For the text-containing cell, return its midpoint in (x, y) coordinate format. 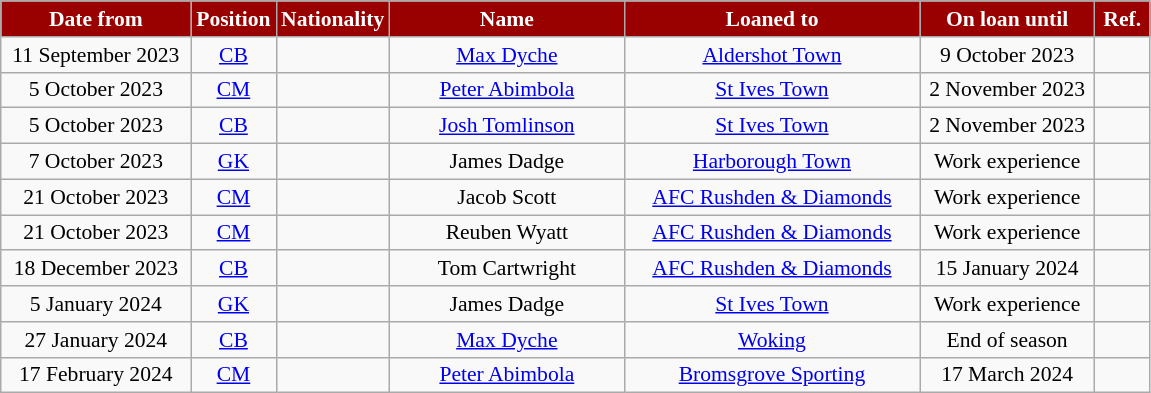
17 March 2024 (1008, 375)
15 January 2024 (1008, 269)
Reuben Wyatt (506, 233)
27 January 2024 (96, 340)
Ref. (1122, 19)
Josh Tomlinson (506, 126)
Aldershot Town (772, 55)
11 September 2023 (96, 55)
Harborough Town (772, 162)
Jacob Scott (506, 197)
Loaned to (772, 19)
Date from (96, 19)
7 October 2023 (96, 162)
Bromsgrove Sporting (772, 375)
Position (234, 19)
Tom Cartwright (506, 269)
Woking (772, 340)
Nationality (332, 19)
On loan until (1008, 19)
17 February 2024 (96, 375)
End of season (1008, 340)
Name (506, 19)
9 October 2023 (1008, 55)
5 January 2024 (96, 304)
18 December 2023 (96, 269)
